Return the (X, Y) coordinate for the center point of the cell that contains the specified text.  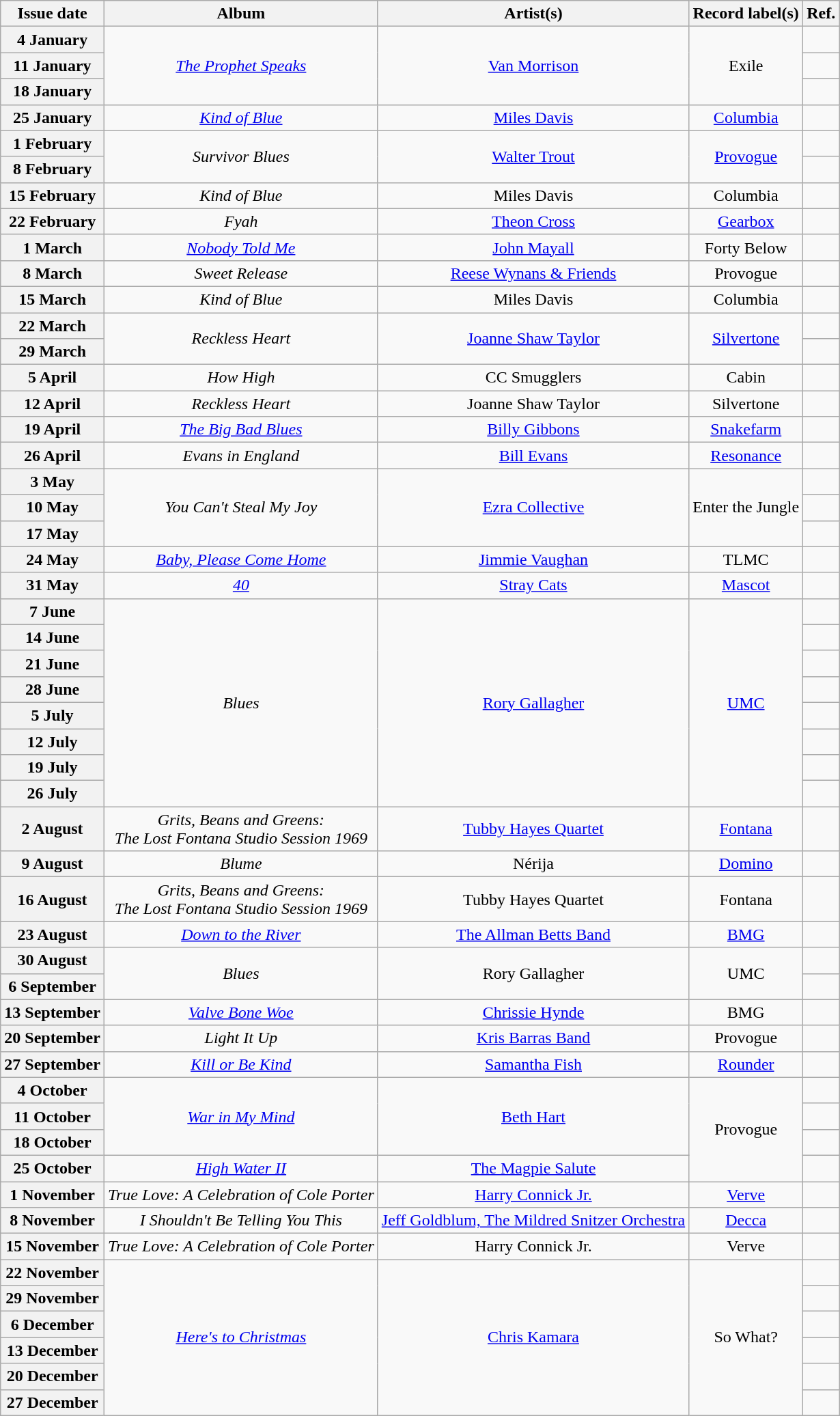
So What? (746, 1337)
John Mayall (533, 247)
5 July (53, 715)
Nobody Told Me (240, 247)
Van Morrison (533, 66)
19 April (53, 430)
14 June (53, 637)
9 August (53, 864)
13 December (53, 1350)
29 November (53, 1299)
Valve Bone Woe (240, 1012)
Ref. (821, 14)
Nérija (533, 864)
You Can't Steal My Joy (240, 508)
1 February (53, 143)
Kill or Be Kind (240, 1064)
5 April (53, 378)
How High (240, 378)
2 August (53, 829)
Gearbox (746, 221)
6 December (53, 1324)
27 December (53, 1402)
26 July (53, 794)
25 October (53, 1168)
12 July (53, 741)
20 December (53, 1376)
11 January (53, 66)
Artist(s) (533, 14)
4 October (53, 1090)
TLMC (746, 559)
3 May (53, 482)
Rounder (746, 1064)
18 January (53, 92)
21 June (53, 663)
Stray Cats (533, 585)
The Magpie Salute (533, 1168)
8 February (53, 169)
Exile (746, 66)
22 February (53, 221)
Walter Trout (533, 156)
29 March (53, 352)
Evans in England (240, 456)
War in My Mind (240, 1116)
Beth Hart (533, 1116)
1 March (53, 247)
Blume (240, 864)
Issue date (53, 14)
27 September (53, 1064)
Chrissie Hynde (533, 1012)
I Shouldn't Be Telling You This (240, 1221)
28 June (53, 689)
Kris Barras Band (533, 1038)
30 August (53, 960)
Reese Wynans & Friends (533, 273)
Baby, Please Come Home (240, 559)
1 November (53, 1195)
Billy Gibbons (533, 430)
Snakefarm (746, 430)
25 January (53, 117)
17 May (53, 533)
11 October (53, 1116)
8 March (53, 273)
Jeff Goldblum, The Mildred Snitzer Orchestra (533, 1221)
Samantha Fish (533, 1064)
The Allman Betts Band (533, 934)
22 March (53, 326)
Decca (746, 1221)
Domino (746, 864)
Here's to Christmas (240, 1337)
10 May (53, 508)
Light It Up (240, 1038)
16 August (53, 899)
Mascot (746, 585)
The Prophet Speaks (240, 66)
High Water II (240, 1168)
12 April (53, 404)
6 September (53, 986)
CC Smugglers (533, 378)
15 February (53, 195)
Sweet Release (240, 273)
20 September (53, 1038)
Enter the Jungle (746, 508)
40 (240, 585)
Down to the River (240, 934)
31 May (53, 585)
The Big Bad Blues (240, 430)
13 September (53, 1012)
Album (240, 14)
Record label(s) (746, 14)
26 April (53, 456)
Jimmie Vaughan (533, 559)
7 June (53, 611)
Resonance (746, 456)
Theon Cross (533, 221)
24 May (53, 559)
19 July (53, 768)
8 November (53, 1221)
Survivor Blues (240, 156)
22 November (53, 1273)
Forty Below (746, 247)
Fyah (240, 221)
15 March (53, 299)
Bill Evans (533, 456)
Chris Kamara (533, 1337)
Ezra Collective (533, 508)
4 January (53, 40)
23 August (53, 934)
Cabin (746, 378)
15 November (53, 1247)
18 October (53, 1142)
